Return the [x, y] coordinate for the center point of the cell that contains the specified text.  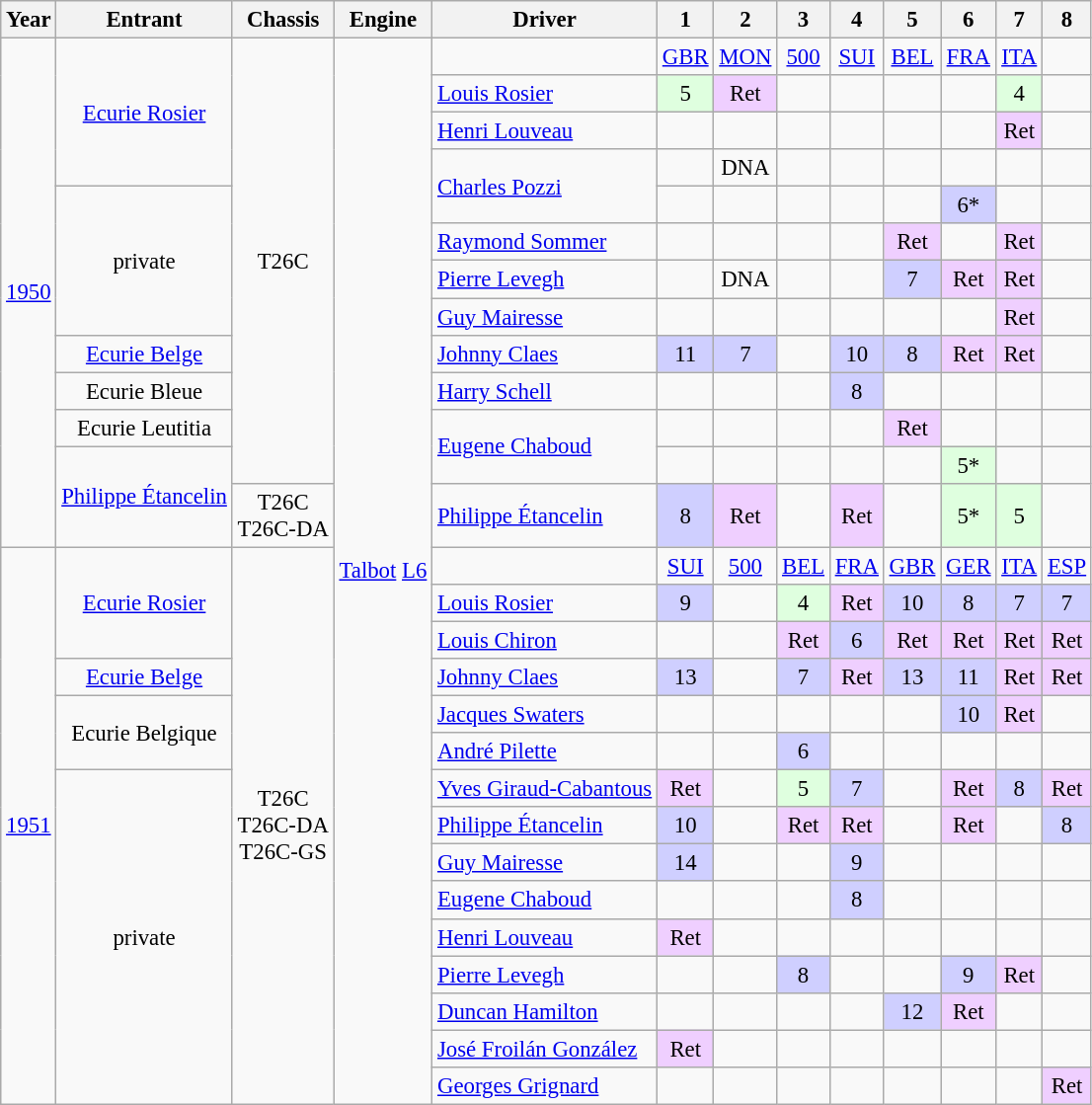
Charles Pozzi [545, 186]
Chassis [282, 20]
GER [969, 566]
12 [912, 1011]
Engine [383, 20]
ESP [1067, 566]
Entrant [144, 20]
Yves Giraud-Cabantous [545, 789]
Year [29, 20]
Ecurie Belgique [144, 733]
Jacques Swaters [545, 715]
André Pilette [545, 751]
1950 [29, 293]
Raymond Sommer [545, 242]
Louis Chiron [545, 640]
6* [969, 205]
José Froilán González [545, 1049]
Georges Grignard [545, 1086]
Talbot L6 [383, 572]
T26C [282, 261]
1951 [29, 826]
T26CT26C-DAT26C-GS [282, 826]
Ecurie Bleue [144, 391]
MON [745, 57]
14 [685, 863]
3 [804, 20]
Harry Schell [545, 391]
1 [685, 20]
Duncan Hamilton [545, 1011]
Driver [545, 20]
2 [745, 20]
Ecurie Leutitia [144, 428]
T26CT26C-DA [282, 515]
